Extract the [x, y] coordinate from the center of the cell holding the provided text.  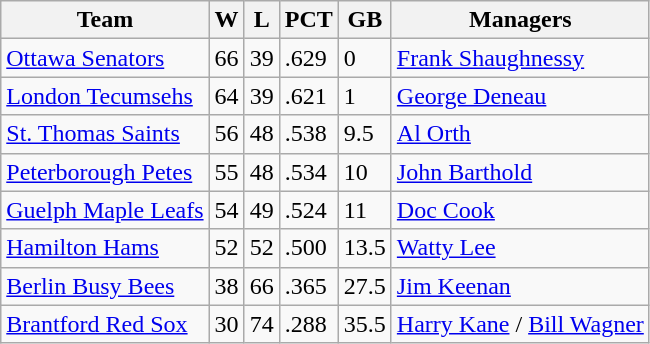
Hamilton Hams [105, 248]
Team [105, 20]
Harry Kane / Bill Wagner [520, 324]
55 [226, 172]
49 [262, 210]
.621 [308, 96]
10 [364, 172]
London Tecumsehs [105, 96]
0 [364, 58]
30 [226, 324]
Peterborough Petes [105, 172]
Berlin Busy Bees [105, 286]
John Barthold [520, 172]
.500 [308, 248]
64 [226, 96]
56 [226, 134]
Ottawa Senators [105, 58]
11 [364, 210]
Al Orth [520, 134]
L [262, 20]
Brantford Red Sox [105, 324]
Frank Shaughnessy [520, 58]
GB [364, 20]
.365 [308, 286]
.534 [308, 172]
Doc Cook [520, 210]
Managers [520, 20]
.538 [308, 134]
Watty Lee [520, 248]
9.5 [364, 134]
74 [262, 324]
St. Thomas Saints [105, 134]
27.5 [364, 286]
54 [226, 210]
38 [226, 286]
.524 [308, 210]
PCT [308, 20]
.629 [308, 58]
Jim Keenan [520, 286]
1 [364, 96]
13.5 [364, 248]
35.5 [364, 324]
George Deneau [520, 96]
.288 [308, 324]
Guelph Maple Leafs [105, 210]
W [226, 20]
